For the text-containing cell, return its midpoint in (x, y) coordinate format. 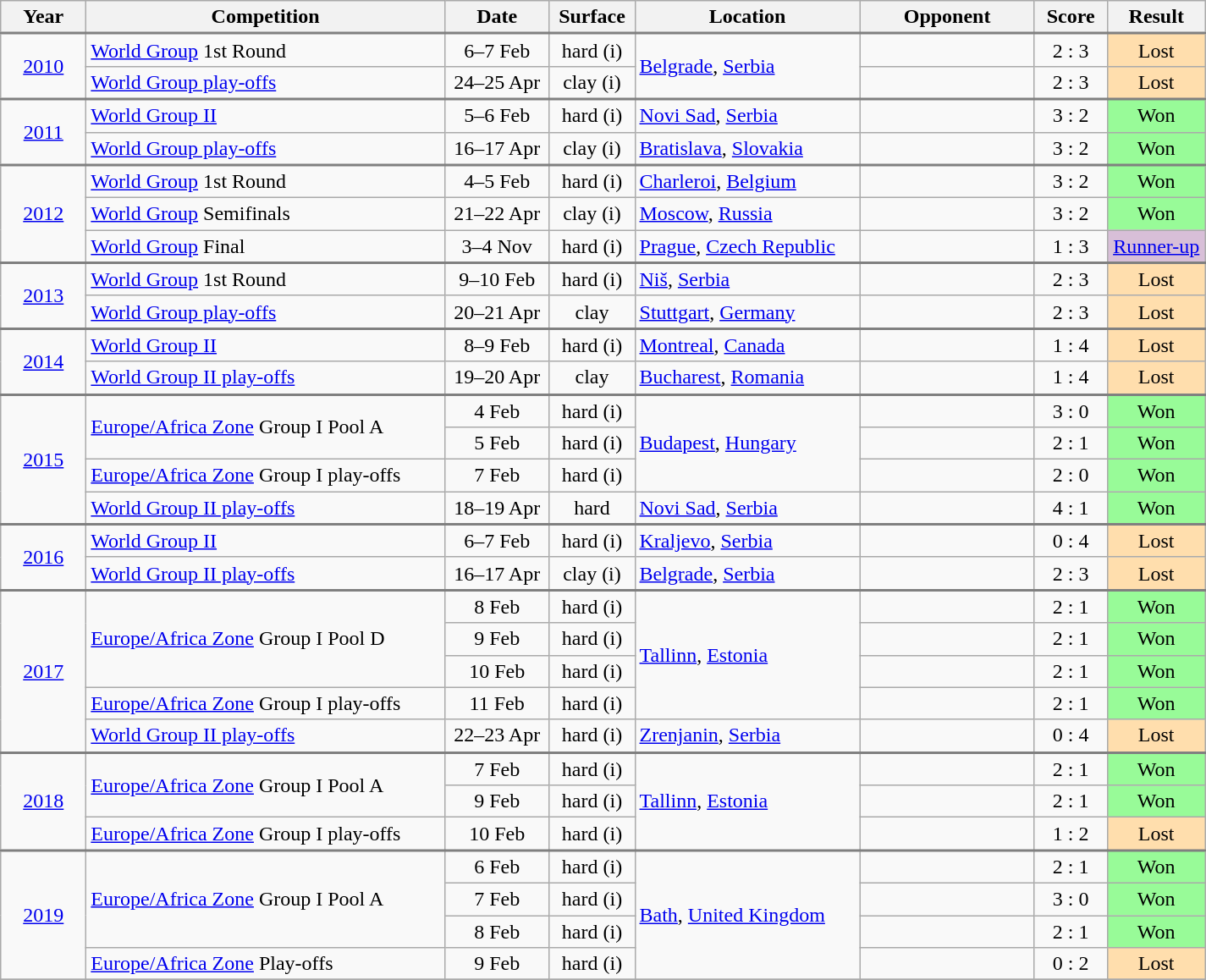
World Group Semifinals (266, 214)
2 : 0 (1071, 476)
9–10 Feb (497, 279)
1 : 3 (1071, 247)
Score (1071, 17)
Surface (592, 17)
2017 (44, 671)
11 Feb (497, 703)
Montreal, Canada (747, 345)
3–4 Nov (497, 247)
Result (1156, 17)
2019 (44, 916)
Europe/Africa Zone Group I Pool D (266, 638)
Year (44, 17)
6 Feb (497, 867)
Zrenjanin, Serbia (747, 736)
Charleroi, Belgium (747, 181)
2014 (44, 361)
22–23 Apr (497, 736)
18–19 Apr (497, 508)
Date (497, 17)
4 Feb (497, 411)
Runner-up (1156, 247)
2011 (44, 132)
1 : 2 (1071, 834)
2013 (44, 295)
Niš, Serbia (747, 279)
Bucharest, Romania (747, 377)
24–25 Apr (497, 83)
Europe/Africa Zone Play-offs (266, 964)
Budapest, Hungary (747, 443)
4–5 Feb (497, 181)
Opponent (947, 17)
hard (592, 508)
2012 (44, 214)
0 : 2 (1071, 964)
4 : 1 (1071, 508)
World Group Final (266, 247)
2010 (44, 67)
5 Feb (497, 443)
2016 (44, 558)
8–9 Feb (497, 345)
Kraljevo, Serbia (747, 542)
Bath, United Kingdom (747, 916)
5–6 Feb (497, 115)
Stuttgart, Germany (747, 311)
Prague, Czech Republic (747, 247)
Moscow, Russia (747, 214)
21–22 Apr (497, 214)
20–21 Apr (497, 311)
2018 (44, 801)
2015 (44, 460)
Location (747, 17)
Bratislava, Slovakia (747, 149)
Competition (266, 17)
19–20 Apr (497, 377)
